Return [x, y] of the center of cell containing provided text 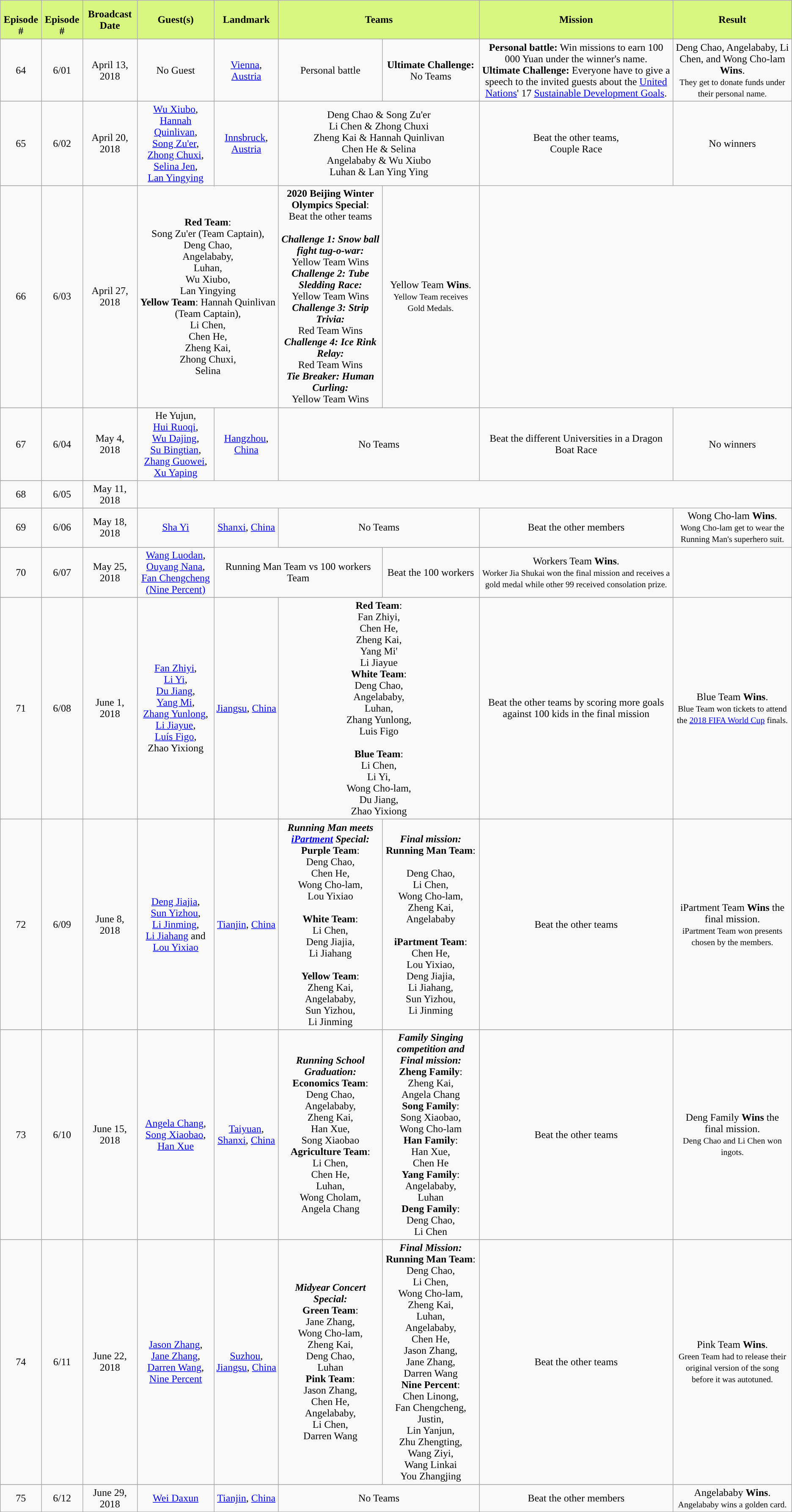
Shanxi, China [246, 528]
Jason Zhang,Jane Zhang,Darren Wang,Nine Percent [176, 1362]
72 [21, 924]
64 [21, 70]
May 4, 2018 [110, 444]
6/11 [62, 1362]
He Yujun,Hui Ruoqi,Wu Dajing,Su Bingtian,Zhang Guowei,Xu Yaping [176, 444]
Deng Jiajia,Sun Yizhou,Li Jinming,Li Jiahang and Lou Yixiao [176, 924]
May 25, 2018 [110, 572]
66 [21, 297]
Suzhou, Jiangsu, China [246, 1362]
Broadcast Date [110, 20]
6/05 [62, 494]
June 22, 2018 [110, 1362]
6/04 [62, 444]
Blue Team Wins.Blue Team won tickets to attend the 2018 FIFA World Cup finals. [732, 708]
6/01 [62, 70]
Mission [576, 20]
May 11, 2018 [110, 494]
6/06 [62, 528]
6/08 [62, 708]
Hangzhou, China [246, 444]
Beat the different Universities in a Dragon Boat Race [576, 444]
6/02 [62, 143]
Deng Family Wins the final mission.Deng Chao and Li Chen won ingots. [732, 1135]
65 [21, 143]
71 [21, 708]
68 [21, 494]
Guest(s) [176, 20]
April 27, 2018 [110, 297]
Sha Yi [176, 528]
69 [21, 528]
Deng Chao & Song Zu'erLi Chen & Zhong ChuxiZheng Kai & Hannah QuinlivanChen He & SelinaAngelababy & Wu XiuboLuhan & Lan Ying Ying [379, 143]
73 [21, 1135]
June 8, 2018 [110, 924]
Yellow Team Wins.Yellow Team receives Gold Medals. [431, 297]
Jiangsu, China [246, 708]
April 20, 2018 [110, 143]
Vienna, Austria [246, 70]
Pink Team Wins.Green Team had to release their original version of the song before it was autotuned. [732, 1362]
Beat the other teams,Couple Race [576, 143]
Deng Chao, Angelababy, Li Chen, and Wong Cho-lam Wins.They get to donate funds under their personal name. [732, 70]
Landmark [246, 20]
74 [21, 1362]
Result [732, 20]
Fan Zhiyi,Li Yi,Du Jiang,Yang Mi,Zhang Yunlong,Li Jiayue,Luís Figo,Zhao Yixiong [176, 708]
Teams [379, 20]
Ultimate Challenge:No Teams [431, 70]
Innsbruck, Austria [246, 143]
Wu Xiubo,Hannah Quinlivan,Song Zu'er,Zhong Chuxi,Selina Jen,Lan Yingying [176, 143]
May 18, 2018 [110, 528]
June 1, 2018 [110, 708]
70 [21, 572]
6/12 [62, 1498]
Workers Team Wins.Worker Jia Shukai won the final mission and receives a gold medal while other 99 received consolation prize. [576, 572]
Angelababy Wins.Angelababy wins a golden card. [732, 1498]
75 [21, 1498]
Beat the 100 workers [431, 572]
6/10 [62, 1135]
Angela Chang,Song Xiaobao,Han Xue [176, 1135]
Beat the other teams by scoring more goals against 100 kids in the final mission [576, 708]
Wei Daxun [176, 1498]
June 29, 2018 [110, 1498]
6/07 [62, 572]
Taiyuan, Shanxi, China [246, 1135]
Personal battle [330, 70]
April 13, 2018 [110, 70]
67 [21, 444]
6/03 [62, 297]
Wong Cho-lam Wins.Wong Cho-lam get to wear the Running Man's superhero suit. [732, 528]
No Guest [176, 70]
iPartment Team Wins the final mission.iPartment Team won presents chosen by the members. [732, 924]
6/09 [62, 924]
Running Man Team vs 100 workers Team [298, 572]
Wang Luodan,Ouyang Nana,Fan Chengcheng (Nine Percent) [176, 572]
Midyear Concert Special:Green Team: Jane Zhang,Wong Cho-lam,Zheng Kai,Deng Chao,Luhan Pink Team: Jason Zhang,Chen He,Angelababy,Li Chen,Darren Wang [330, 1362]
June 15, 2018 [110, 1135]
